Output the [x, y] coordinate of the center of the cell containing the given text.  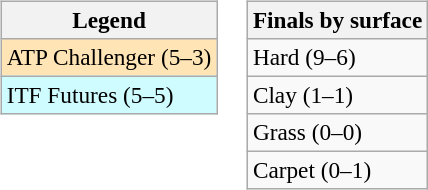
ATP Challenger (5–3) [108, 57]
Clay (1–1) [337, 95]
Legend [108, 20]
ITF Futures (5–5) [108, 95]
Carpet (0–1) [337, 171]
Hard (9–6) [337, 57]
Finals by surface [337, 20]
Grass (0–0) [337, 133]
